Return (x, y) of the center of cell containing provided text 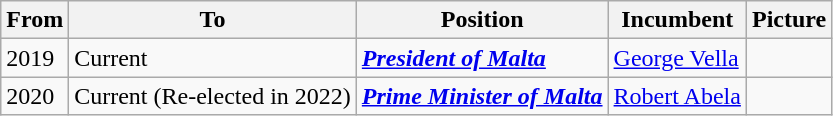
George Vella (677, 58)
From (35, 20)
Position (482, 20)
President of Malta (482, 58)
Incumbent (677, 20)
Prime Minister of Malta (482, 96)
Picture (788, 20)
2019 (35, 58)
To (213, 20)
Robert Abela (677, 96)
Current (Re-elected in 2022) (213, 96)
2020 (35, 96)
Current (213, 58)
